Extract the [X, Y] coordinate from the center of the cell holding the provided text.  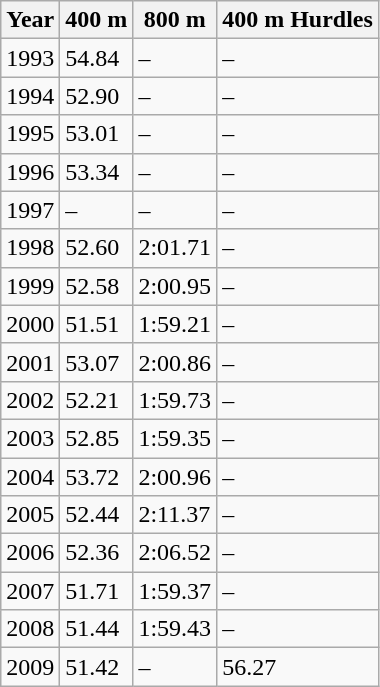
1995 [30, 134]
1:59.21 [175, 324]
53.34 [96, 172]
800 m [175, 20]
2007 [30, 591]
1998 [30, 248]
52.58 [96, 286]
53.01 [96, 134]
2:01.71 [175, 248]
1:59.37 [175, 591]
56.27 [298, 667]
Year [30, 20]
52.85 [96, 438]
1:59.43 [175, 629]
52.21 [96, 400]
52.90 [96, 96]
2006 [30, 553]
1993 [30, 58]
1:59.35 [175, 438]
51.71 [96, 591]
2:06.52 [175, 553]
1999 [30, 286]
2:00.86 [175, 362]
2:00.96 [175, 477]
2000 [30, 324]
53.07 [96, 362]
52.44 [96, 515]
1:59.73 [175, 400]
53.72 [96, 477]
2002 [30, 400]
51.44 [96, 629]
2003 [30, 438]
1997 [30, 210]
1994 [30, 96]
2:11.37 [175, 515]
54.84 [96, 58]
2004 [30, 477]
2005 [30, 515]
2:00.95 [175, 286]
2001 [30, 362]
2009 [30, 667]
51.51 [96, 324]
400 m [96, 20]
52.36 [96, 553]
2008 [30, 629]
52.60 [96, 248]
400 m Hurdles [298, 20]
1996 [30, 172]
51.42 [96, 667]
